Identify which cell holds the provided text, then report its (X, Y) central coordinate. 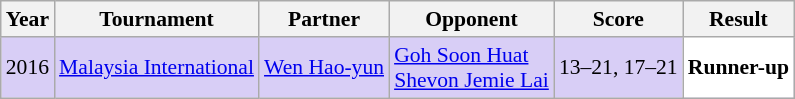
Goh Soon Huat Shevon Jemie Lai (472, 68)
Score (618, 19)
Wen Hao-yun (324, 68)
Malaysia International (156, 68)
Opponent (472, 19)
2016 (28, 68)
Year (28, 19)
13–21, 17–21 (618, 68)
Partner (324, 19)
Result (738, 19)
Tournament (156, 19)
Runner-up (738, 68)
